From the cell containing the given text, extract its center point as (x, y) coordinate. 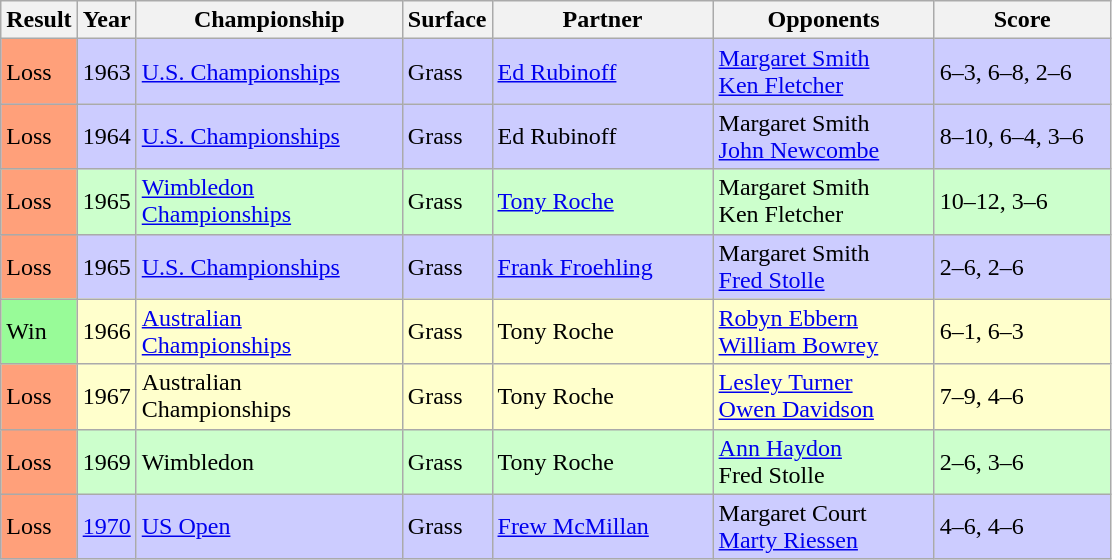
Year (106, 20)
6–1, 6–3 (1022, 332)
Result (39, 20)
Lesley Turner Owen Davidson (824, 396)
1969 (106, 462)
Margaret Smith John Newcombe (824, 136)
Frew McMillan (602, 526)
Ann Haydon Fred Stolle (824, 462)
2–6, 3–6 (1022, 462)
8–10, 6–4, 3–6 (1022, 136)
2–6, 2–6 (1022, 266)
1963 (106, 72)
7–9, 4–6 (1022, 396)
1967 (106, 396)
Win (39, 332)
Partner (602, 20)
6–3, 6–8, 2–6 (1022, 72)
4–6, 4–6 (1022, 526)
Surface (447, 20)
10–12, 3–6 (1022, 202)
Margaret Court Marty Riessen (824, 526)
Frank Froehling (602, 266)
Opponents (824, 20)
Score (1022, 20)
Wimbledon (269, 462)
1964 (106, 136)
1966 (106, 332)
US Open (269, 526)
Wimbledon Championships (269, 202)
Margaret Smith Fred Stolle (824, 266)
Robyn Ebbern William Bowrey (824, 332)
1970 (106, 526)
Championship (269, 20)
